Search for the cell housing the specified text and yield its [x, y] center coordinate. 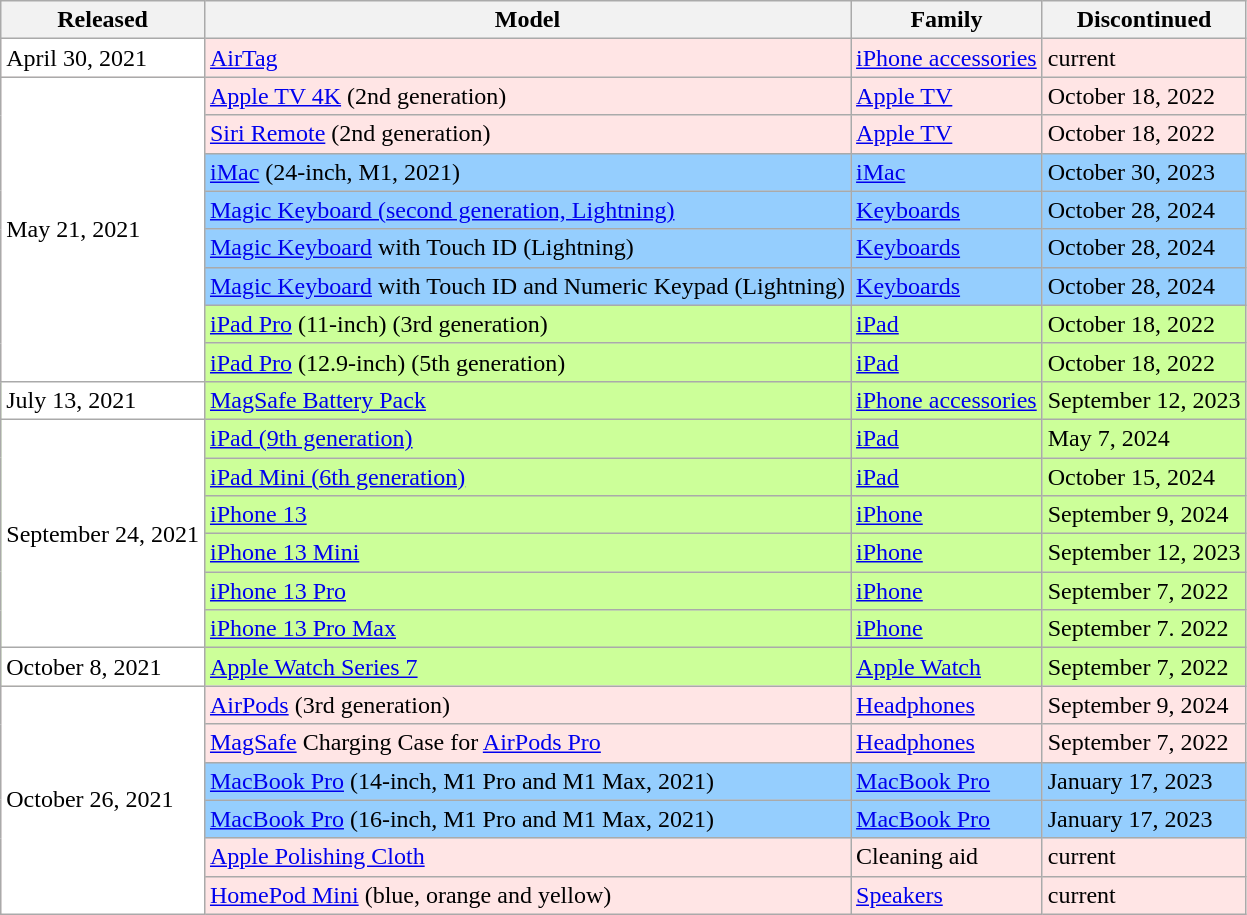
iMac (24-inch, M1, 2021) [527, 172]
MacBook Pro (14-inch, M1 Pro and M1 Max, 2021) [527, 781]
iPhone 13 Pro Max [527, 629]
AirPods (3rd generation) [527, 705]
iPad Pro (11-inch) (3rd generation) [527, 324]
September 24, 2021 [103, 533]
October 8, 2021 [103, 667]
Speakers [947, 895]
MagSafe Charging Case for AirPods Pro [527, 743]
iPad (9th generation) [527, 438]
Magic Keyboard with Touch ID (Lightning) [527, 248]
Apple Watch [947, 667]
September 7. 2022 [1144, 629]
Model [527, 20]
Apple Polishing Cloth [527, 857]
Cleaning aid [947, 857]
iPad Pro (12.9-inch) (5th generation) [527, 362]
Released [103, 20]
May 21, 2021 [103, 229]
October 26, 2021 [103, 800]
May 7, 2024 [1144, 438]
iPhone 13 Pro [527, 591]
October 15, 2024 [1144, 477]
iMac [947, 172]
Magic Keyboard with Touch ID and Numeric Keypad (Lightning) [527, 286]
July 13, 2021 [103, 400]
MacBook Pro (16-inch, M1 Pro and M1 Max, 2021) [527, 819]
iPad Mini (6th generation) [527, 477]
Siri Remote (2nd generation) [527, 134]
Apple Watch Series 7 [527, 667]
April 30, 2021 [103, 58]
HomePod Mini (blue, orange and yellow) [527, 895]
MagSafe Battery Pack [527, 400]
Discontinued [1144, 20]
Family [947, 20]
AirTag [527, 58]
iPhone 13 Mini [527, 553]
Apple TV 4K (2nd generation) [527, 96]
Magic Keyboard (second generation, Lightning) [527, 210]
October 30, 2023 [1144, 172]
iPhone 13 [527, 515]
